Locate the cell with the specified text and output its (x, y) center coordinate. 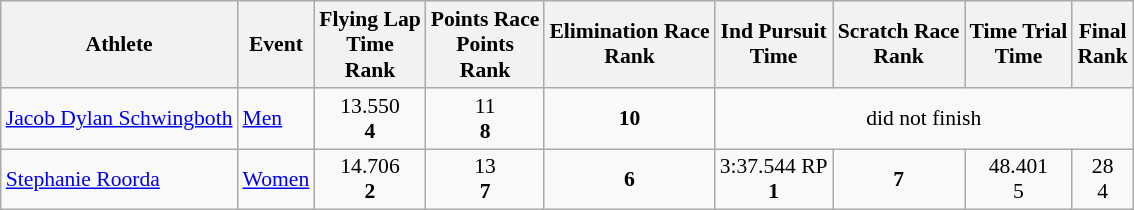
118 (486, 118)
Elimination RaceRank (629, 44)
Scratch RaceRank (899, 44)
3:37.544 RP1 (774, 180)
Stephanie Roorda (120, 180)
Women (276, 180)
10 (629, 118)
137 (486, 180)
FinalRank (1102, 44)
Athlete (120, 44)
Time TrialTime (1018, 44)
7 (899, 180)
13.5504 (370, 118)
Ind PursuitTime (774, 44)
6 (629, 180)
Men (276, 118)
284 (1102, 180)
Points RacePointsRank (486, 44)
did not finish (924, 118)
Jacob Dylan Schwingboth (120, 118)
14.7062 (370, 180)
Flying LapTimeRank (370, 44)
Event (276, 44)
48.401 5 (1018, 180)
